Capture the cell that displays the provided text and extract its (X, Y) central coordinate. 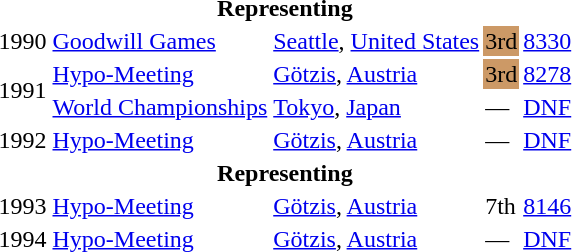
Seattle, United States (376, 41)
Goodwill Games (160, 41)
World Championships (160, 107)
7th (502, 206)
Tokyo, Japan (376, 107)
